Locate the cell with the specified text and output its [x, y] center coordinate. 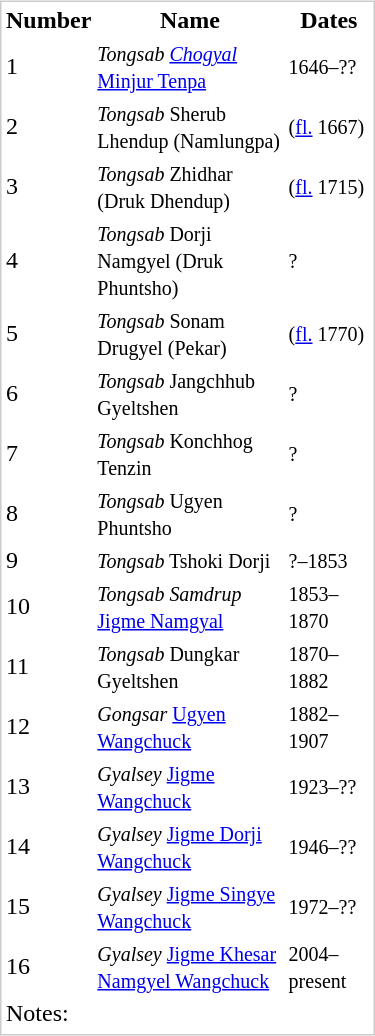
6 [48, 394]
(fl. 1667) [328, 128]
Number [48, 21]
15 [48, 908]
4 [48, 261]
Gongsar Ugyen Wangchuck [190, 728]
(fl. 1715) [328, 188]
10 [48, 608]
Tongsab Ugyen Phuntsho [190, 514]
5 [48, 334]
Gyalsey Jigme Wangchuck [190, 788]
Tongsab Sonam Drugyel (Pekar) [190, 334]
2004–present [328, 968]
Notes: [187, 1014]
7 [48, 454]
1972–?? [328, 908]
1882–1907 [328, 728]
1 [48, 68]
1870–1882 [328, 668]
1853–1870 [328, 608]
Gyalsey Jigme Singye Wangchuck [190, 908]
9 [48, 561]
16 [48, 968]
11 [48, 668]
Tongsab Zhidhar (Druk Dhendup) [190, 188]
Gyalsey Jigme Khesar Namgyel Wangchuck [190, 968]
1923–?? [328, 788]
Gyalsey Jigme Dorji Wangchuck [190, 848]
1946–?? [328, 848]
2 [48, 128]
?–1853 [328, 561]
13 [48, 788]
Tongsab Chogyal Minjur Tenpa [190, 68]
3 [48, 188]
14 [48, 848]
Tongsab Tshoki Dorji [190, 561]
8 [48, 514]
(fl. 1770) [328, 334]
Dates [328, 21]
Tongsab Jangchhub Gyeltshen [190, 394]
1646–?? [328, 68]
Tongsab Sherub Lhendup (Namlungpa) [190, 128]
Tongsab Samdrup Jigme Namgyal [190, 608]
Tongsab Konchhog Tenzin [190, 454]
Name [190, 21]
12 [48, 728]
Tongsab Dorji Namgyel (Druk Phuntsho) [190, 261]
Tongsab Dungkar Gyeltshen [190, 668]
